Find where the given text appears and provide that cell's center as (X, Y) coordinate. 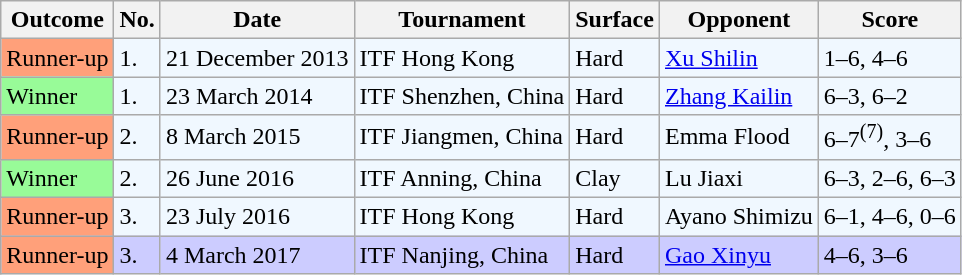
4–6, 3–6 (890, 255)
6–3, 6–2 (890, 96)
Ayano Shimizu (738, 217)
Outcome (58, 20)
Date (257, 20)
ITF Jiangmen, China (462, 138)
26 June 2016 (257, 178)
8 March 2015 (257, 138)
6–3, 2–6, 6–3 (890, 178)
Opponent (738, 20)
23 July 2016 (257, 217)
Lu Jiaxi (738, 178)
ITF Shenzhen, China (462, 96)
ITF Anning, China (462, 178)
Score (890, 20)
1–6, 4–6 (890, 58)
Clay (615, 178)
ITF Nanjing, China (462, 255)
Gao Xinyu (738, 255)
23 March 2014 (257, 96)
Surface (615, 20)
Emma Flood (738, 138)
Xu Shilin (738, 58)
4 March 2017 (257, 255)
6–1, 4–6, 0–6 (890, 217)
21 December 2013 (257, 58)
Tournament (462, 20)
Zhang Kailin (738, 96)
No. (137, 20)
6–7(7), 3–6 (890, 138)
